Detect which cell encompasses the target text, then output its [x, y] center coordinate. 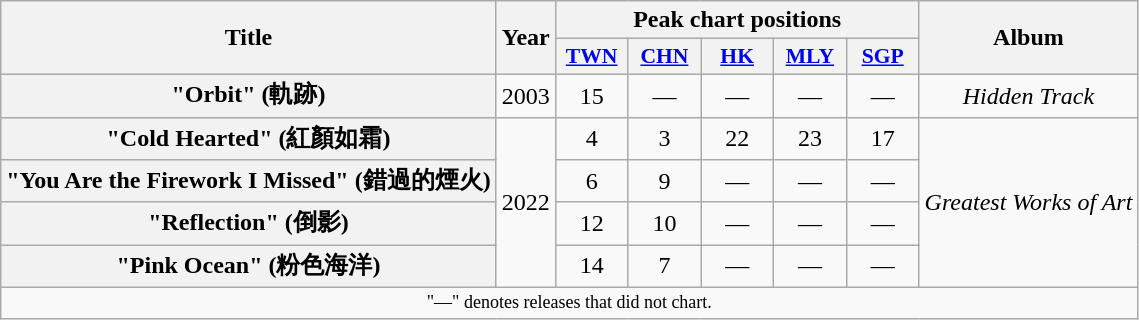
Greatest Works of Art [1028, 202]
Album [1028, 38]
3 [664, 138]
HK [738, 57]
Year [526, 38]
Hidden Track [1028, 96]
"Cold Hearted" (紅顏如霜) [248, 138]
Title [248, 38]
9 [664, 182]
2003 [526, 96]
"Pink Ocean" (粉色海洋) [248, 266]
2022 [526, 202]
12 [592, 224]
23 [810, 138]
6 [592, 182]
22 [738, 138]
"Orbit" (軌跡) [248, 96]
Peak chart positions [737, 20]
CHN [664, 57]
14 [592, 266]
"—" denotes releases that did not chart. [570, 302]
4 [592, 138]
"Reflection" (倒影) [248, 224]
MLY [810, 57]
10 [664, 224]
15 [592, 96]
17 [882, 138]
SGP [882, 57]
7 [664, 266]
TWN [592, 57]
"You Are the Firework I Missed" (錯過的煙火) [248, 182]
